Identify which cell holds the provided text, then report its (x, y) central coordinate. 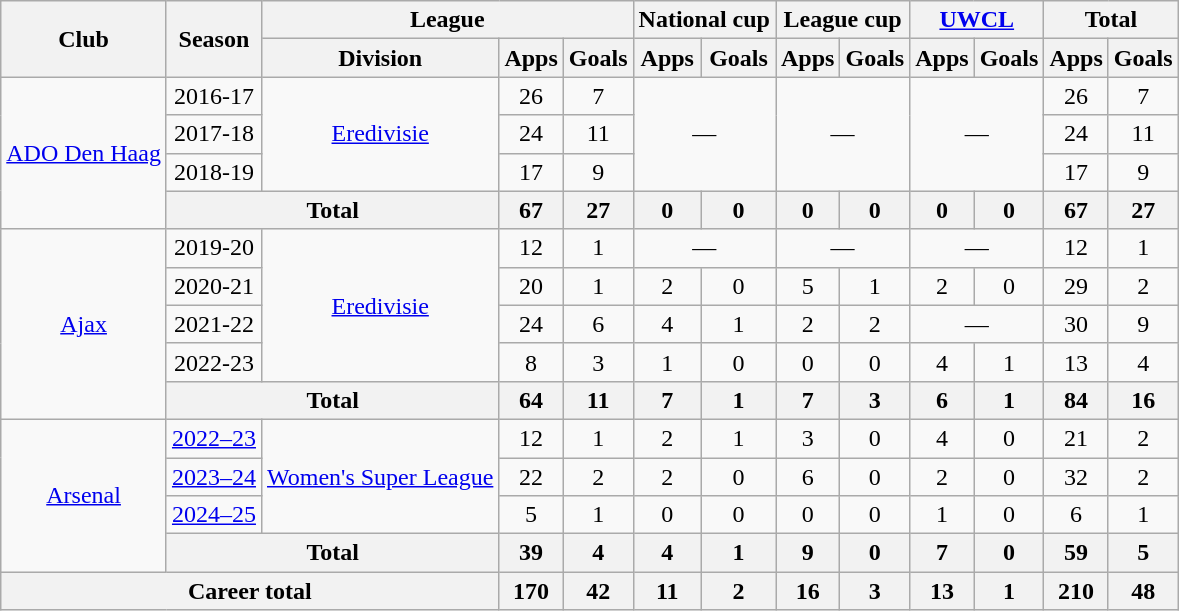
Season (214, 39)
29 (1076, 286)
Women's Super League (380, 476)
30 (1076, 324)
170 (531, 591)
League cup (843, 20)
2022-23 (214, 362)
2016-17 (214, 96)
2022–23 (214, 438)
League (447, 20)
59 (1076, 553)
32 (1076, 477)
48 (1143, 591)
20 (531, 286)
84 (1076, 400)
8 (531, 362)
Arsenal (84, 495)
Career total (250, 591)
21 (1076, 438)
National cup (704, 20)
22 (531, 477)
39 (531, 553)
42 (598, 591)
Division (380, 58)
210 (1076, 591)
ADO Den Haag (84, 153)
2018-19 (214, 172)
2017-18 (214, 134)
2019-20 (214, 248)
2020-21 (214, 286)
Ajax (84, 324)
2024–25 (214, 515)
Club (84, 39)
2021-22 (214, 324)
64 (531, 400)
UWCL (977, 20)
2023–24 (214, 477)
